Detect which cell encompasses the target text, then output its [x, y] center coordinate. 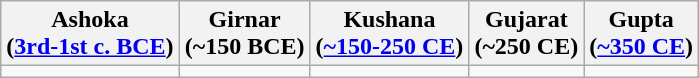
Ashoka(3rd-1st c. BCE) [90, 34]
Gupta(~350 CE) [642, 34]
Kushana(~150-250 CE) [390, 34]
Girnar(~150 BCE) [244, 34]
Gujarat(~250 CE) [526, 34]
